Provide the (x, y) coordinate of the cell's center where the given text is located.  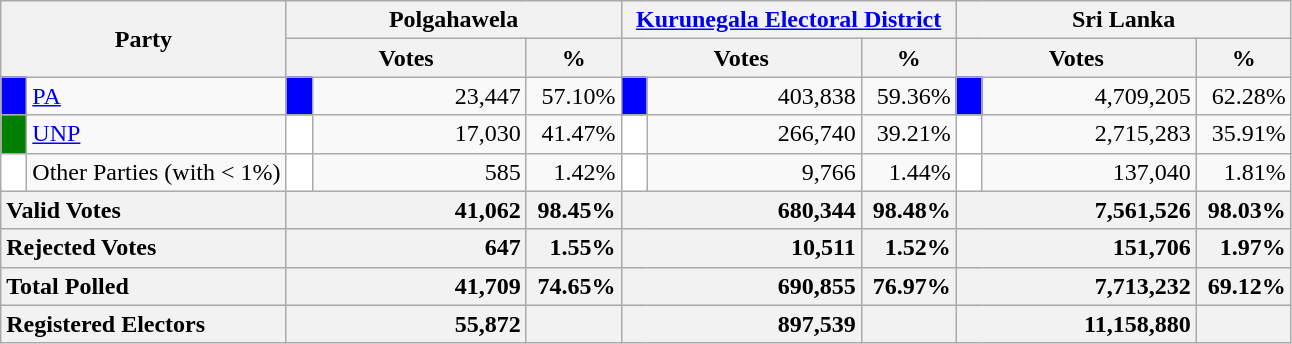
Sri Lanka (1124, 20)
403,838 (754, 96)
10,511 (741, 248)
9,766 (754, 172)
1.52% (908, 248)
690,855 (741, 286)
Valid Votes (144, 210)
2,715,283 (1089, 134)
1.55% (574, 248)
74.65% (574, 286)
62.28% (1244, 96)
680,344 (741, 210)
41.47% (574, 134)
Total Polled (144, 286)
98.45% (574, 210)
PA (156, 96)
98.03% (1244, 210)
17,030 (419, 134)
69.12% (1244, 286)
11,158,880 (1076, 324)
Other Parties (with < 1%) (156, 172)
1.81% (1244, 172)
57.10% (574, 96)
7,561,526 (1076, 210)
7,713,232 (1076, 286)
647 (406, 248)
1.42% (574, 172)
4,709,205 (1089, 96)
76.97% (908, 286)
39.21% (908, 134)
Rejected Votes (144, 248)
35.91% (1244, 134)
41,709 (406, 286)
Polgahawela (454, 20)
266,740 (754, 134)
Party (144, 39)
1.97% (1244, 248)
897,539 (741, 324)
41,062 (406, 210)
585 (419, 172)
55,872 (406, 324)
23,447 (419, 96)
Registered Electors (144, 324)
UNP (156, 134)
98.48% (908, 210)
151,706 (1076, 248)
1.44% (908, 172)
137,040 (1089, 172)
Kurunegala Electoral District (788, 20)
59.36% (908, 96)
